Search for the cell housing the specified text and yield its (X, Y) center coordinate. 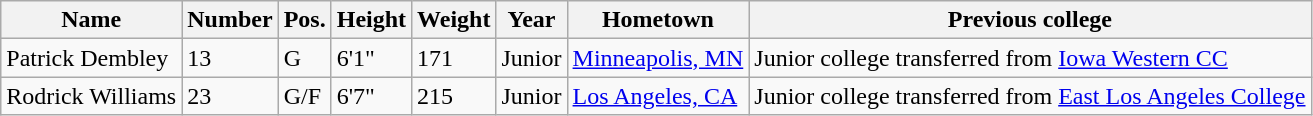
Junior college transferred from East Los Angeles College (1030, 96)
13 (230, 58)
6'1" (371, 58)
171 (454, 58)
Year (532, 20)
Los Angeles, CA (658, 96)
Number (230, 20)
6'7" (371, 96)
Pos. (304, 20)
G/F (304, 96)
Patrick Dembley (92, 58)
Junior college transferred from Iowa Western CC (1030, 58)
Height (371, 20)
Previous college (1030, 20)
G (304, 58)
23 (230, 96)
Minneapolis, MN (658, 58)
Weight (454, 20)
Rodrick Williams (92, 96)
Name (92, 20)
215 (454, 96)
Hometown (658, 20)
